Find where the given text appears and provide that cell's center as [X, Y] coordinate. 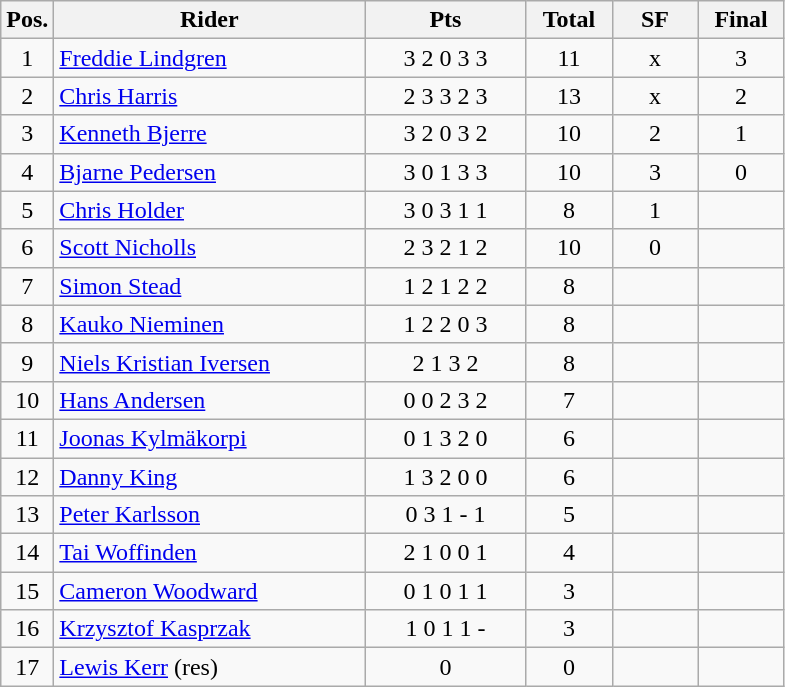
0 0 2 3 2 [446, 400]
1 2 1 2 2 [446, 286]
Pos. [28, 20]
Chris Holder [210, 210]
1 2 2 0 3 [446, 324]
12 [28, 477]
Rider [210, 20]
Total [569, 20]
Bjarne Pedersen [210, 172]
3 2 0 3 2 [446, 134]
3 0 1 3 3 [446, 172]
Simon Stead [210, 286]
17 [28, 667]
Chris Harris [210, 96]
Tai Woffinden [210, 553]
Kenneth Bjerre [210, 134]
Krzysztof Kasprzak [210, 629]
14 [28, 553]
1 0 1 1 - [446, 629]
SF [655, 20]
1 3 2 0 0 [446, 477]
2 1 3 2 [446, 362]
9 [28, 362]
3 0 3 1 1 [446, 210]
0 1 3 2 0 [446, 438]
Danny King [210, 477]
Pts [446, 20]
Kauko Nieminen [210, 324]
Final [741, 20]
0 1 0 1 1 [446, 591]
Peter Karlsson [210, 515]
Cameron Woodward [210, 591]
Niels Kristian Iversen [210, 362]
Scott Nicholls [210, 248]
3 2 0 3 3 [446, 58]
16 [28, 629]
Hans Andersen [210, 400]
0 3 1 - 1 [446, 515]
2 3 3 2 3 [446, 96]
2 3 2 1 2 [446, 248]
Joonas Kylmäkorpi [210, 438]
Lewis Kerr (res) [210, 667]
2 1 0 0 1 [446, 553]
Freddie Lindgren [210, 58]
15 [28, 591]
